Return [x, y] of the center of cell containing provided text 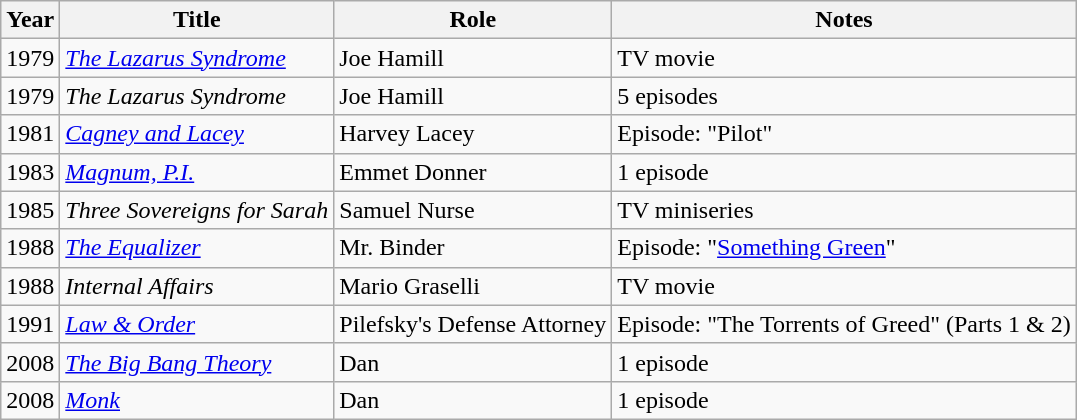
Cagney and Lacey [197, 134]
Three Sovereigns for Sarah [197, 210]
The Big Bang Theory [197, 362]
Notes [844, 20]
TV miniseries [844, 210]
Emmet Donner [473, 172]
1991 [30, 324]
Law & Order [197, 324]
The Equalizer [197, 248]
Year [30, 20]
Mario Graselli [473, 286]
Pilefsky's Defense Attorney [473, 324]
1981 [30, 134]
Mr. Binder [473, 248]
Role [473, 20]
Episode: "Pilot" [844, 134]
Samuel Nurse [473, 210]
Magnum, P.I. [197, 172]
Harvey Lacey [473, 134]
Episode: "The Torrents of Greed" (Parts 1 & 2) [844, 324]
1985 [30, 210]
Title [197, 20]
Episode: "Something Green" [844, 248]
5 episodes [844, 96]
Monk [197, 400]
1983 [30, 172]
Internal Affairs [197, 286]
